Identify which cell holds the provided text, then report its (X, Y) central coordinate. 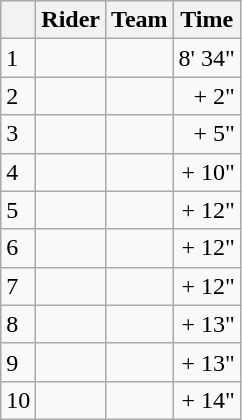
+ 10" (206, 172)
8' 34" (206, 58)
Time (206, 20)
+ 14" (206, 400)
7 (18, 286)
4 (18, 172)
9 (18, 362)
10 (18, 400)
+ 2" (206, 96)
8 (18, 324)
Rider (71, 20)
+ 5" (206, 134)
5 (18, 210)
1 (18, 58)
2 (18, 96)
6 (18, 248)
Team (140, 20)
3 (18, 134)
